For the text-containing cell, return its midpoint in (x, y) coordinate format. 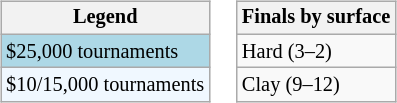
Hard (3–2) (316, 51)
Finals by surface (316, 18)
Clay (9–12) (316, 85)
Legend (105, 18)
$25,000 tournaments (105, 51)
$10/15,000 tournaments (105, 85)
